Find where the given text appears and provide that cell's center as [X, Y] coordinate. 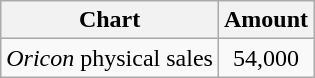
Amount [266, 20]
Oricon physical sales [110, 58]
Chart [110, 20]
54,000 [266, 58]
